Search for the cell housing the specified text and yield its (X, Y) center coordinate. 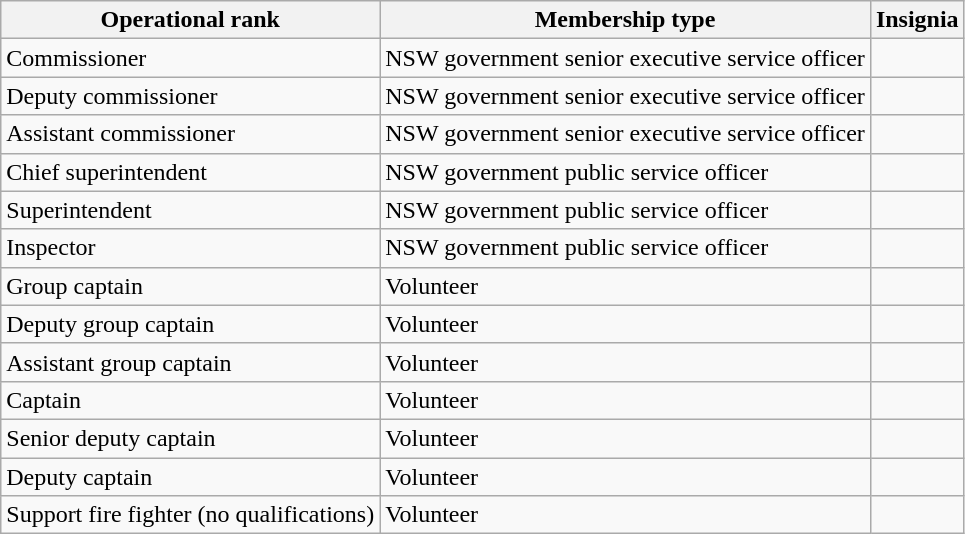
Captain (190, 400)
Senior deputy captain (190, 438)
Assistant group captain (190, 362)
Group captain (190, 286)
Deputy group captain (190, 324)
Commissioner (190, 58)
Insignia (917, 20)
Operational rank (190, 20)
Support fire fighter (no qualifications) (190, 515)
Assistant commissioner (190, 134)
Deputy commissioner (190, 96)
Chief superintendent (190, 172)
Membership type (626, 20)
Deputy captain (190, 477)
Inspector (190, 248)
Superintendent (190, 210)
